Extract the (X, Y) coordinate from the center of the cell holding the provided text.  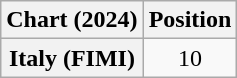
Position (190, 20)
10 (190, 58)
Italy (FIMI) (72, 58)
Chart (2024) (72, 20)
